Locate the cell with the specified text and output its [x, y] center coordinate. 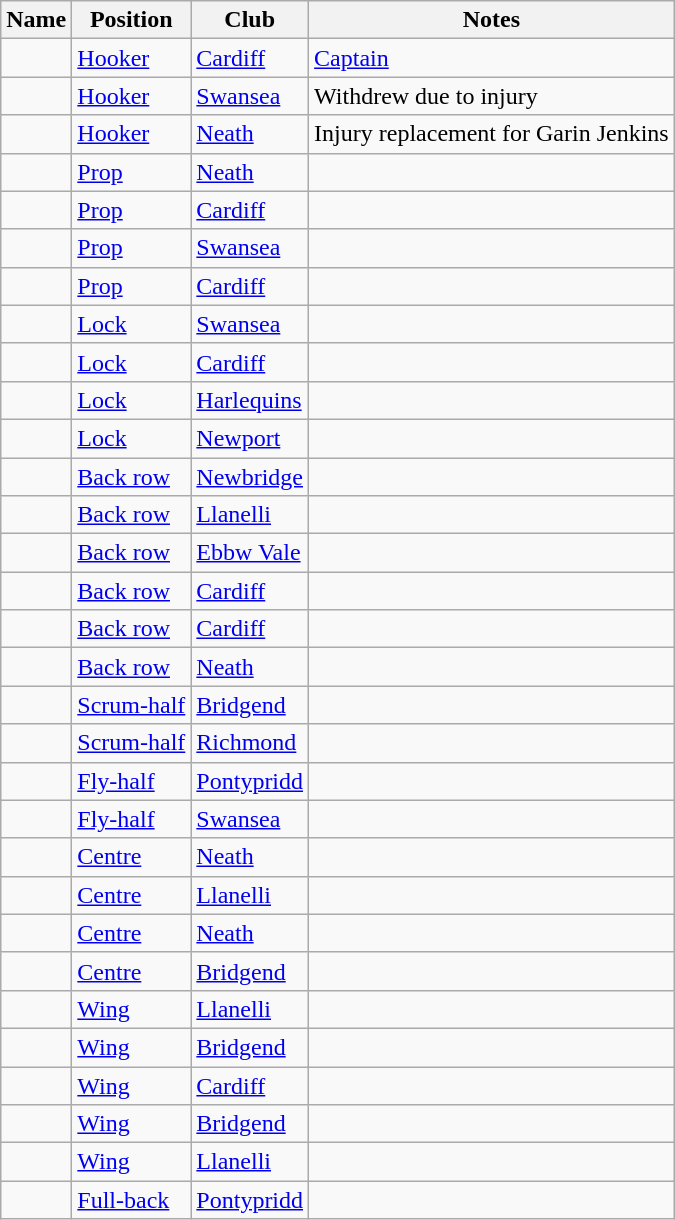
Position [132, 20]
Newport [250, 438]
Full-back [132, 1200]
Club [250, 20]
Newbridge [250, 477]
Notes [492, 20]
Captain [492, 58]
Richmond [250, 743]
Harlequins [250, 400]
Injury replacement for Garin Jenkins [492, 134]
Name [36, 20]
Withdrew due to injury [492, 96]
Ebbw Vale [250, 553]
